Extract the (x, y) coordinate from the center of the cell holding the provided text.  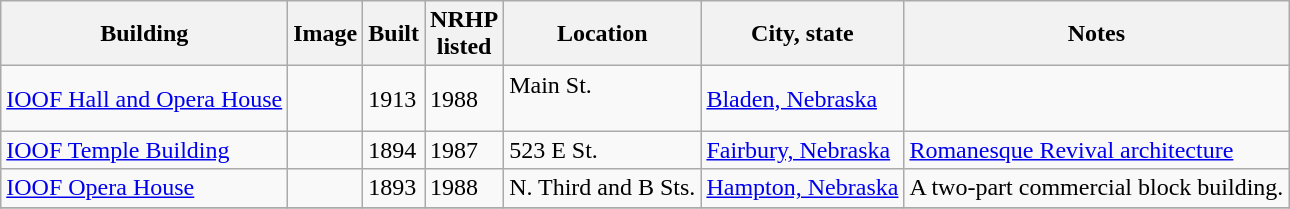
Notes (1096, 34)
Building (144, 34)
Location (602, 34)
Hampton, Nebraska (802, 188)
523 E St. (602, 150)
Romanesque Revival architecture (1096, 150)
N. Third and B Sts. (602, 188)
Built (394, 34)
1913 (394, 98)
IOOF Opera House (144, 188)
NRHPlisted (464, 34)
Image (326, 34)
IOOF Temple Building (144, 150)
A two-part commercial block building. (1096, 188)
IOOF Hall and Opera House (144, 98)
Bladen, Nebraska (802, 98)
1894 (394, 150)
City, state (802, 34)
1893 (394, 188)
Main St. (602, 98)
Fairbury, Nebraska (802, 150)
1987 (464, 150)
